Find where the given text appears and provide that cell's center as [X, Y] coordinate. 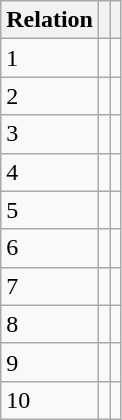
5 [50, 210]
Relation [50, 20]
8 [50, 324]
9 [50, 362]
7 [50, 286]
6 [50, 248]
3 [50, 134]
4 [50, 172]
10 [50, 400]
1 [50, 58]
2 [50, 96]
